Find where the given text appears and provide that cell's center as (x, y) coordinate. 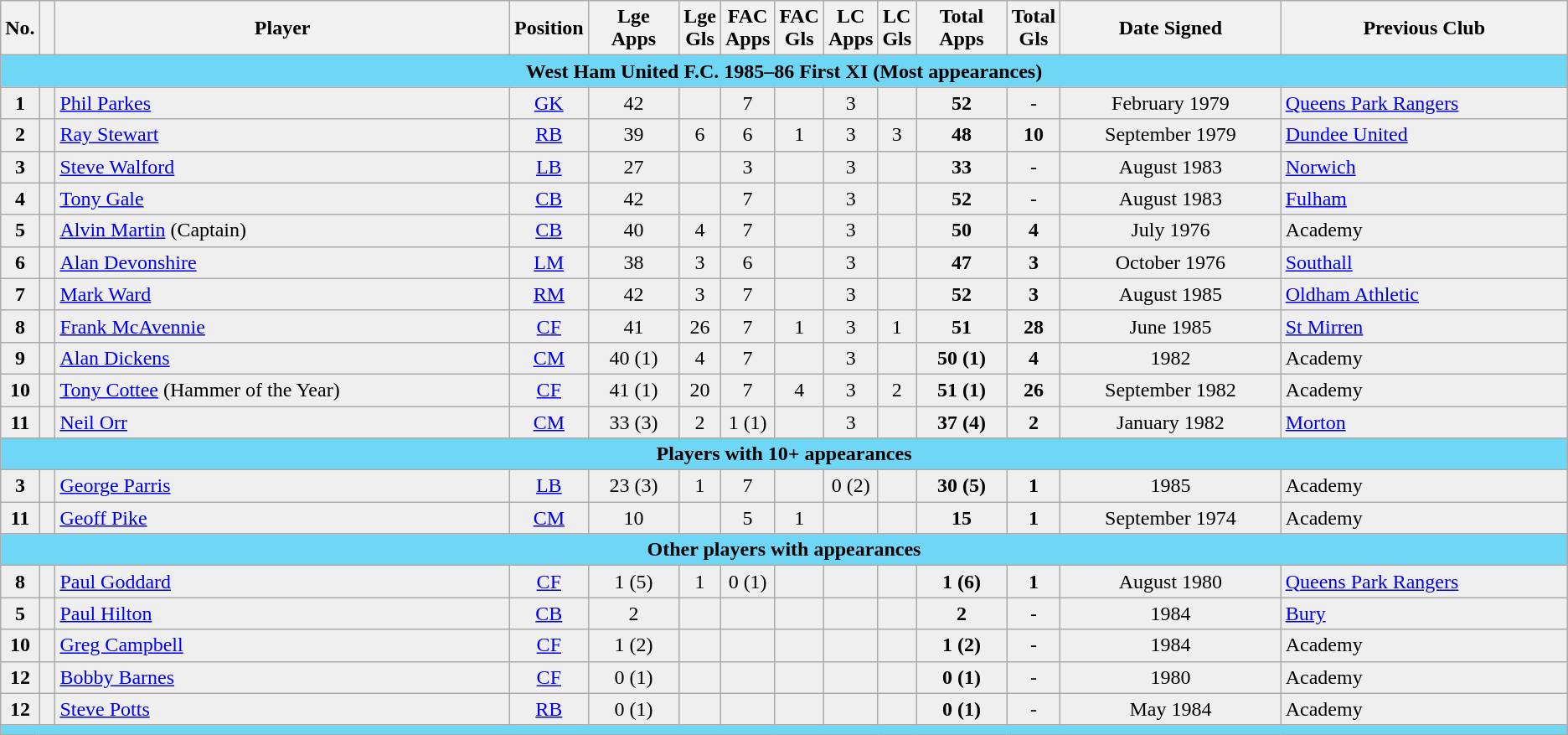
33 (962, 167)
Morton (1424, 422)
Dundee United (1424, 135)
TotalApps (962, 28)
Player (283, 28)
Norwich (1424, 167)
0 (2) (850, 486)
37 (4) (962, 422)
1980 (1171, 677)
1 (5) (633, 582)
Neil Orr (283, 422)
1 (6) (962, 582)
October 1976 (1171, 262)
41 (1) (633, 390)
September 1982 (1171, 390)
FACGls (799, 28)
July 1976 (1171, 230)
GK (549, 103)
Alvin Martin (Captain) (283, 230)
Greg Campbell (283, 645)
RM (549, 294)
28 (1034, 326)
LgeApps (633, 28)
West Ham United F.C. 1985–86 First XI (Most appearances) (784, 71)
Geoff Pike (283, 518)
1985 (1171, 486)
15 (962, 518)
Tony Gale (283, 199)
No. (20, 28)
33 (3) (633, 422)
41 (633, 326)
June 1985 (1171, 326)
48 (962, 135)
TotalGls (1034, 28)
50 (962, 230)
Frank McAvennie (283, 326)
Bury (1424, 613)
Tony Cottee (Hammer of the Year) (283, 390)
FACApps (747, 28)
Players with 10+ appearances (784, 454)
Phil Parkes (283, 103)
30 (5) (962, 486)
January 1982 (1171, 422)
9 (20, 358)
Other players with appearances (784, 550)
Mark Ward (283, 294)
Alan Devonshire (283, 262)
1 (1) (747, 422)
LgeGls (700, 28)
August 1980 (1171, 582)
47 (962, 262)
February 1979 (1171, 103)
George Parris (283, 486)
May 1984 (1171, 709)
Ray Stewart (283, 135)
LM (549, 262)
40 (633, 230)
51 (1) (962, 390)
50 (1) (962, 358)
Steve Walford (283, 167)
Paul Goddard (283, 582)
Previous Club (1424, 28)
August 1985 (1171, 294)
38 (633, 262)
Steve Potts (283, 709)
September 1979 (1171, 135)
1982 (1171, 358)
Date Signed (1171, 28)
Bobby Barnes (283, 677)
Fulham (1424, 199)
Oldham Athletic (1424, 294)
LCGls (897, 28)
51 (962, 326)
39 (633, 135)
20 (700, 390)
23 (3) (633, 486)
Southall (1424, 262)
27 (633, 167)
St Mirren (1424, 326)
Alan Dickens (283, 358)
40 (1) (633, 358)
LCApps (850, 28)
Position (549, 28)
Paul Hilton (283, 613)
September 1974 (1171, 518)
